Find where the given text appears and provide that cell's center as [x, y] coordinate. 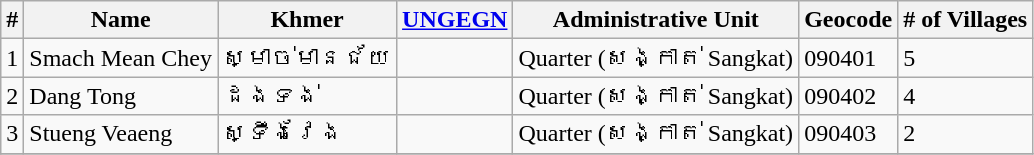
Khmer [308, 20]
5 [966, 58]
ស្មាច់មានជ័យ [308, 58]
UNGEGN [455, 20]
ដងទង់ [308, 96]
Geocode [848, 20]
090402 [848, 96]
Dang Tong [121, 96]
Stueng Veaeng [121, 134]
090401 [848, 58]
090403 [848, 134]
Name [121, 20]
ស្ទឹងវែង [308, 134]
1 [12, 58]
# of Villages [966, 20]
Smach Mean Chey [121, 58]
Administrative Unit [656, 20]
3 [12, 134]
4 [966, 96]
# [12, 20]
